Extract the [x, y] coordinate from the center of the cell holding the provided text.  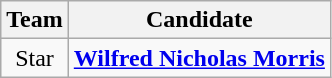
Candidate [199, 20]
Wilfred Nicholas Morris [199, 58]
Team [35, 20]
Star [35, 58]
